From the cell containing the given text, extract its center point as [x, y] coordinate. 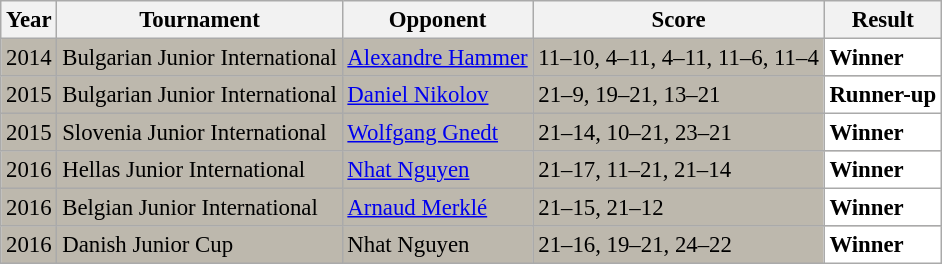
21–15, 21–12 [678, 208]
Hellas Junior International [200, 170]
Arnaud Merklé [438, 208]
Opponent [438, 20]
Danish Junior Cup [200, 245]
21–14, 10–21, 23–21 [678, 133]
21–16, 19–21, 24–22 [678, 245]
2014 [29, 58]
11–10, 4–11, 4–11, 11–6, 11–4 [678, 58]
Wolfgang Gnedt [438, 133]
21–17, 11–21, 21–14 [678, 170]
Runner-up [882, 95]
Tournament [200, 20]
Alexandre Hammer [438, 58]
Slovenia Junior International [200, 133]
Belgian Junior International [200, 208]
Score [678, 20]
Year [29, 20]
Result [882, 20]
21–9, 19–21, 13–21 [678, 95]
Daniel Nikolov [438, 95]
